From the cell containing the given text, extract its center point as (X, Y) coordinate. 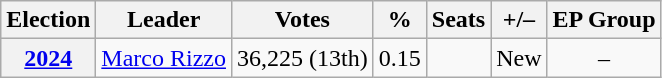
Seats (458, 20)
+/– (519, 20)
– (604, 58)
0.15 (400, 58)
Leader (164, 20)
2024 (48, 58)
Votes (302, 20)
New (519, 58)
EP Group (604, 20)
Marco Rizzo (164, 58)
% (400, 20)
Election (48, 20)
36,225 (13th) (302, 58)
